Determine the (x, y) coordinate at the center of the cell enclosing the given text.  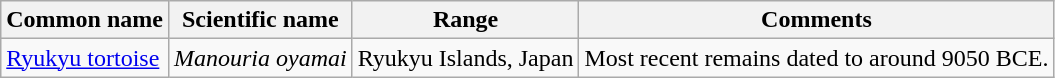
Ryukyu Islands, Japan (466, 58)
Most recent remains dated to around 9050 BCE. (816, 58)
Range (466, 20)
Comments (816, 20)
Scientific name (260, 20)
Common name (85, 20)
Ryukyu tortoise (85, 58)
Manouria oyamai (260, 58)
